Search for the cell housing the specified text and yield its [X, Y] center coordinate. 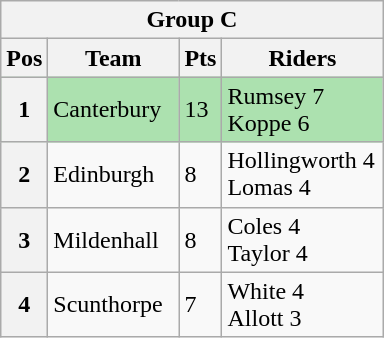
Group C [192, 20]
Rumsey 7Koppe 6 [302, 110]
Pos [24, 58]
3 [24, 240]
13 [200, 110]
White 4Allott 3 [302, 304]
1 [24, 110]
7 [200, 304]
Mildenhall [114, 240]
4 [24, 304]
Scunthorpe [114, 304]
Pts [200, 58]
Edinburgh [114, 174]
Canterbury [114, 110]
2 [24, 174]
Hollingworth 4Lomas 4 [302, 174]
Coles 4Taylor 4 [302, 240]
Riders [302, 58]
Team [114, 58]
